Extract the (X, Y) coordinate from the center of the cell holding the provided text.  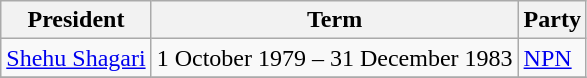
Term (334, 20)
President (76, 20)
1 October 1979 – 31 December 1983 (334, 58)
Party (552, 20)
Shehu Shagari (76, 58)
NPN (552, 58)
